Provide the (X, Y) coordinate of the cell's center where the given text is located.  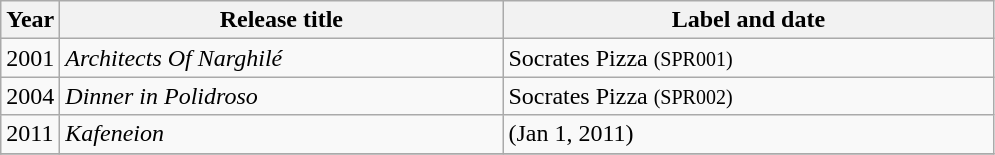
2011 (30, 134)
2004 (30, 96)
Socrates Pizza (SPR002) (748, 96)
Architects Of Narghilé (282, 58)
Year (30, 20)
(Jan 1, 2011) (748, 134)
Dinner in Polidroso (282, 96)
Socrates Pizza (SPR001) (748, 58)
Label and date (748, 20)
2001 (30, 58)
Release title (282, 20)
Kafeneion (282, 134)
